Pinpoint the cell where the given text exists, returning its (x, y) midpoint coordinate. 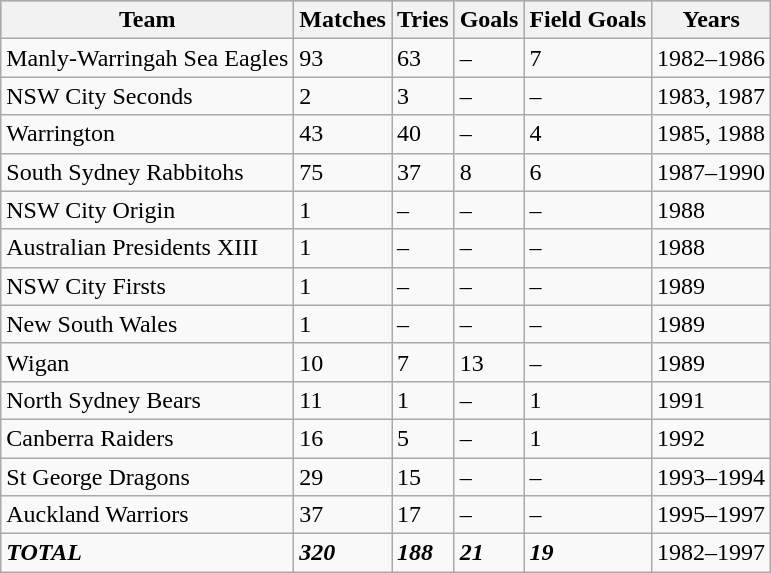
Australian Presidents XIII (148, 248)
29 (343, 477)
1991 (712, 400)
Auckland Warriors (148, 515)
Canberra Raiders (148, 438)
North Sydney Bears (148, 400)
6 (588, 172)
63 (424, 58)
Warrington (148, 134)
NSW City Firsts (148, 286)
93 (343, 58)
19 (588, 553)
15 (424, 477)
75 (343, 172)
40 (424, 134)
Tries (424, 20)
TOTAL (148, 553)
1992 (712, 438)
1982–1997 (712, 553)
NSW City Seconds (148, 96)
16 (343, 438)
21 (489, 553)
Matches (343, 20)
1993–1994 (712, 477)
3 (424, 96)
1987–1990 (712, 172)
43 (343, 134)
Field Goals (588, 20)
320 (343, 553)
St George Dragons (148, 477)
188 (424, 553)
10 (343, 362)
1983, 1987 (712, 96)
8 (489, 172)
South Sydney Rabbitohs (148, 172)
1995–1997 (712, 515)
4 (588, 134)
17 (424, 515)
2 (343, 96)
5 (424, 438)
Goals (489, 20)
1985, 1988 (712, 134)
Team (148, 20)
Years (712, 20)
1982–1986 (712, 58)
New South Wales (148, 324)
Manly-Warringah Sea Eagles (148, 58)
13 (489, 362)
11 (343, 400)
Wigan (148, 362)
NSW City Origin (148, 210)
